Locate the cell with the specified text and output its (x, y) center coordinate. 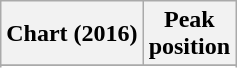
Peakposition (189, 34)
Chart (2016) (72, 34)
